Search for the cell housing the specified text and yield its (X, Y) center coordinate. 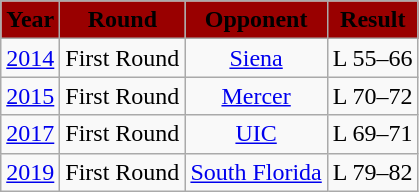
L 70–72 (372, 96)
South Florida (256, 172)
2014 (30, 58)
2015 (30, 96)
Round (122, 20)
Year (30, 20)
Mercer (256, 96)
UIC (256, 134)
Siena (256, 58)
L 69–71 (372, 134)
Result (372, 20)
L 79–82 (372, 172)
2019 (30, 172)
Opponent (256, 20)
L 55–66 (372, 58)
2017 (30, 134)
